Scan for the cell matching the given text and deliver its (x, y) coordinate at center. 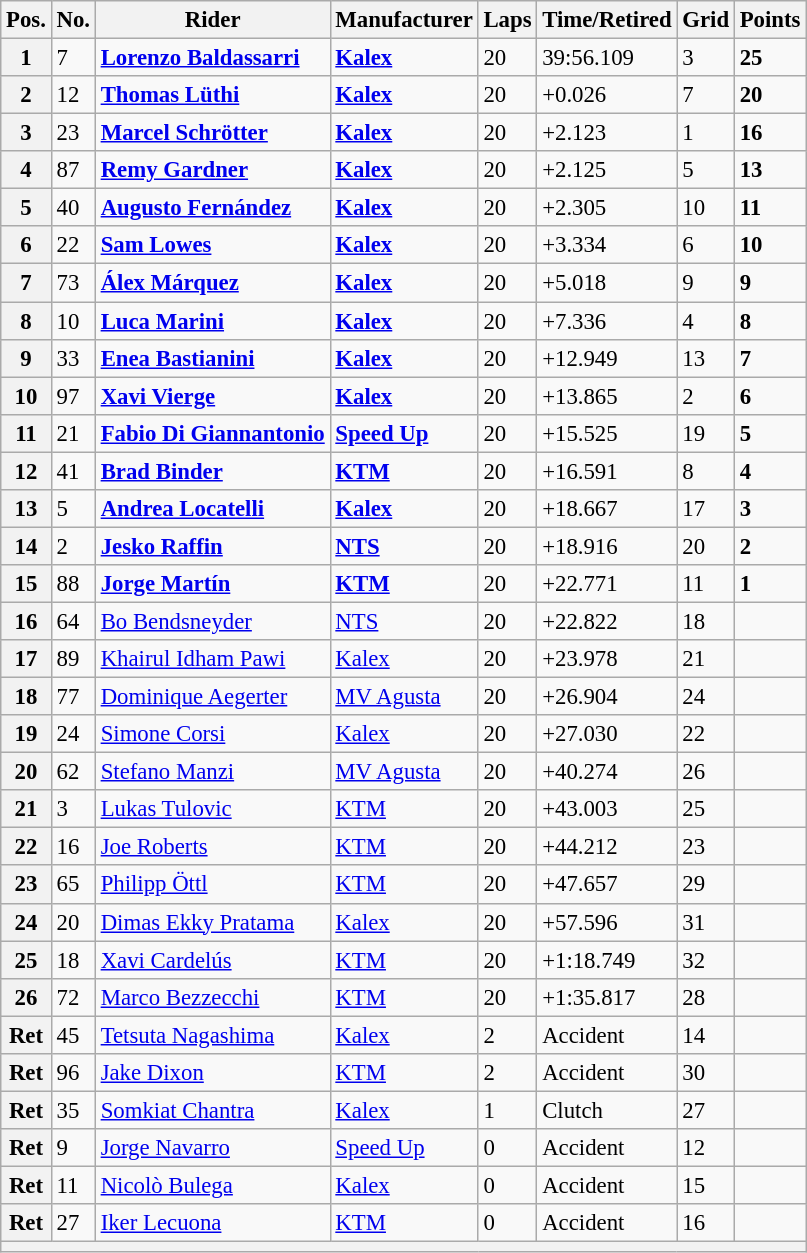
Sam Lowes (212, 245)
40 (73, 208)
+18.916 (607, 546)
Grid (706, 20)
Dominique Aegerter (212, 697)
41 (73, 471)
Marco Bezzecchi (212, 997)
+15.525 (607, 433)
+2.305 (607, 208)
Time/Retired (607, 20)
Marcel Schrötter (212, 133)
Somkiat Chantra (212, 1110)
+22.822 (607, 621)
+43.003 (607, 809)
+23.978 (607, 659)
Pos. (26, 20)
97 (73, 396)
Xavi Cardelús (212, 960)
+3.334 (607, 245)
+1:18.749 (607, 960)
Brad Binder (212, 471)
Lukas Tulovic (212, 809)
Rider (212, 20)
72 (73, 997)
33 (73, 358)
96 (73, 1073)
+22.771 (607, 584)
35 (73, 1110)
Laps (508, 20)
Clutch (607, 1110)
+16.591 (607, 471)
89 (73, 659)
Nicolò Bulega (212, 1185)
39:56.109 (607, 58)
Álex Márquez (212, 283)
Tetsuta Nagashima (212, 1035)
73 (73, 283)
Jorge Martín (212, 584)
Manufacturer (404, 20)
87 (73, 170)
Points (770, 20)
Luca Marini (212, 321)
77 (73, 697)
+1:35.817 (607, 997)
Philipp Öttl (212, 885)
+18.667 (607, 509)
+47.657 (607, 885)
+27.030 (607, 734)
+2.125 (607, 170)
Andrea Locatelli (212, 509)
Remy Gardner (212, 170)
No. (73, 20)
65 (73, 885)
+13.865 (607, 396)
Khairul Idham Pawi (212, 659)
Bo Bendsneyder (212, 621)
+2.123 (607, 133)
62 (73, 772)
Jorge Navarro (212, 1148)
32 (706, 960)
64 (73, 621)
31 (706, 922)
45 (73, 1035)
Jesko Raffin (212, 546)
Dimas Ekky Pratama (212, 922)
28 (706, 997)
Fabio Di Giannantonio (212, 433)
Augusto Fernández (212, 208)
30 (706, 1073)
88 (73, 584)
Simone Corsi (212, 734)
+0.026 (607, 95)
Lorenzo Baldassarri (212, 58)
+57.596 (607, 922)
Jake Dixon (212, 1073)
+7.336 (607, 321)
29 (706, 885)
+26.904 (607, 697)
Joe Roberts (212, 847)
+12.949 (607, 358)
Xavi Vierge (212, 396)
+44.212 (607, 847)
Iker Lecuona (212, 1223)
Thomas Lüthi (212, 95)
Enea Bastianini (212, 358)
Stefano Manzi (212, 772)
+5.018 (607, 283)
+40.274 (607, 772)
